Detect which cell encompasses the target text, then output its (x, y) center coordinate. 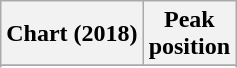
Peakposition (189, 34)
Chart (2018) (72, 34)
